Identify which cell holds the provided text, then report its (x, y) central coordinate. 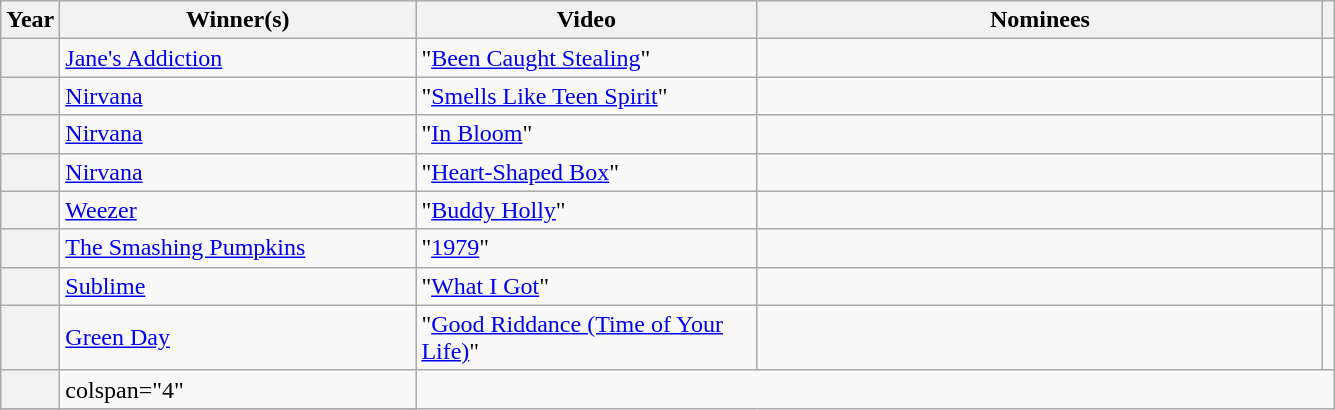
Nominees (1040, 20)
Green Day (238, 338)
colspan="4" (238, 389)
Sublime (238, 286)
Winner(s) (238, 20)
"Smells Like Teen Spirit" (586, 96)
The Smashing Pumpkins (238, 248)
"What I Got" (586, 286)
"Buddy Holly" (586, 210)
Weezer (238, 210)
"Heart-Shaped Box" (586, 172)
"Good Riddance (Time of Your Life)" (586, 338)
Jane's Addiction (238, 58)
Video (586, 20)
Year (30, 20)
"Been Caught Stealing" (586, 58)
"1979" (586, 248)
"In Bloom" (586, 134)
